For the text-containing cell, return its midpoint in [X, Y] coordinate format. 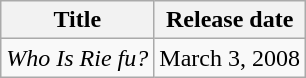
March 3, 2008 [230, 58]
Who Is Rie fu? [78, 58]
Release date [230, 20]
Title [78, 20]
